Locate the cell with the specified text and output its (x, y) center coordinate. 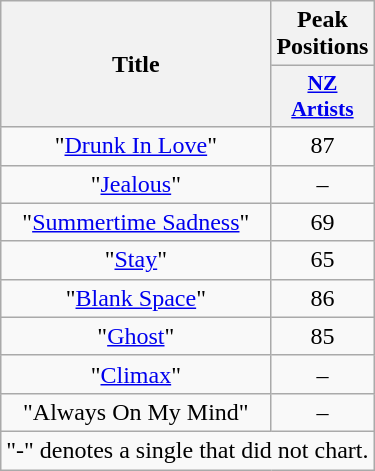
86 (322, 298)
87 (322, 146)
65 (322, 260)
NZ Artists (322, 96)
"-" denotes a single that did not chart. (188, 450)
"Ghost" (136, 336)
Title (136, 64)
"Drunk In Love" (136, 146)
"Jealous" (136, 184)
"Blank Space" (136, 298)
69 (322, 222)
Peak Positions (322, 34)
"Always On My Mind" (136, 412)
"Stay" (136, 260)
"Summertime Sadness" (136, 222)
85 (322, 336)
"Climax" (136, 374)
